Output the [X, Y] coordinate of the center of the cell containing the given text.  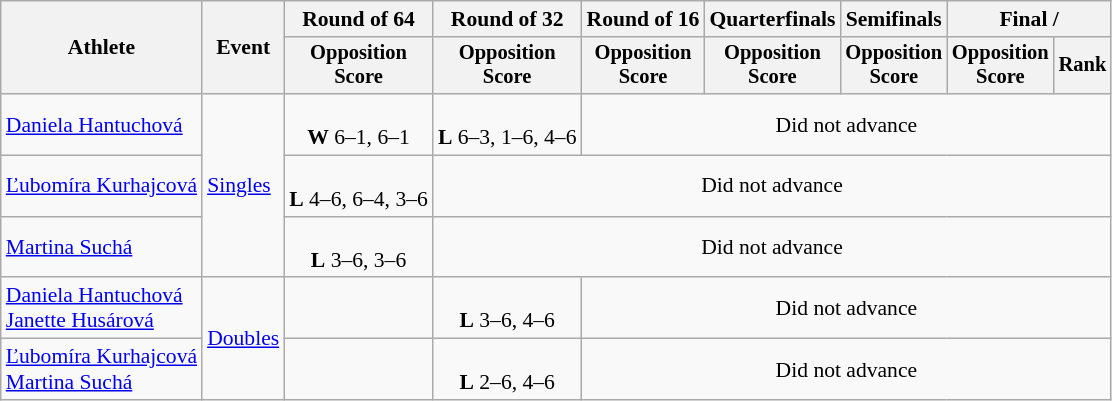
Martina Suchá [102, 248]
Round of 32 [508, 19]
Rank [1083, 66]
L 6–3, 1–6, 4–6 [508, 124]
Event [243, 48]
L 2–6, 4–6 [508, 370]
L 3–6, 4–6 [508, 308]
Quarterfinals [772, 19]
Round of 16 [644, 19]
Athlete [102, 48]
Daniela Hantuchová [102, 124]
W 6–1, 6–1 [358, 124]
Singles [243, 186]
Ľubomíra Kurhajcová [102, 186]
Round of 64 [358, 19]
Semifinals [894, 19]
Doubles [243, 339]
L 4–6, 6–4, 3–6 [358, 186]
Final / [1029, 19]
Ľubomíra KurhajcováMartina Suchá [102, 370]
Daniela HantuchováJanette Husárová [102, 308]
L 3–6, 3–6 [358, 248]
